Return (x, y) of the center of cell containing provided text 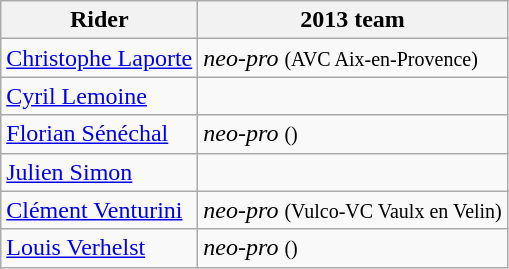
2013 team (353, 20)
Julien Simon (100, 172)
Rider (100, 20)
Florian Sénéchal (100, 134)
Christophe Laporte (100, 58)
Cyril Lemoine (100, 96)
Clément Venturini (100, 210)
neo-pro (AVC Aix-en-Provence) (353, 58)
Louis Verhelst (100, 248)
neo-pro (Vulco-VC Vaulx en Velin) (353, 210)
